Locate the cell with the specified text and output its (X, Y) center coordinate. 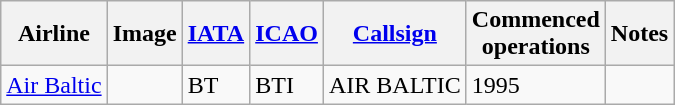
AIR BALTIC (394, 85)
Airline (54, 34)
Commencedoperations (536, 34)
Callsign (394, 34)
BTI (287, 85)
IATA (216, 34)
1995 (536, 85)
Image (144, 34)
Notes (639, 34)
BT (216, 85)
Air Baltic (54, 85)
ICAO (287, 34)
